Pinpoint the cell where the given text exists, returning its [X, Y] midpoint coordinate. 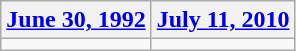
June 30, 1992 [76, 20]
July 11, 2010 [223, 20]
